Scan for the cell matching the given text and deliver its (X, Y) coordinate at center. 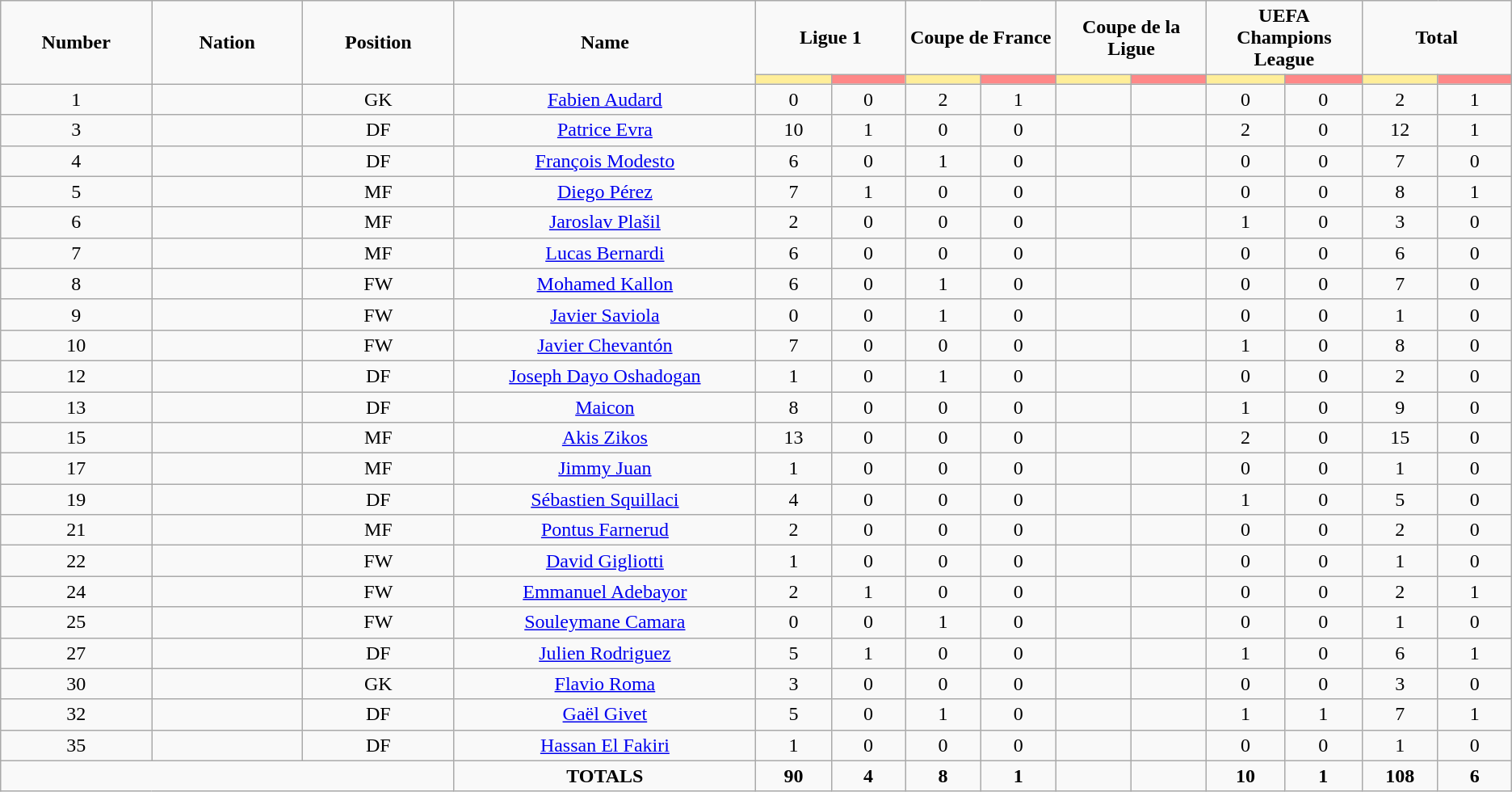
Souleymane Camara (605, 622)
25 (76, 622)
Flavio Roma (605, 684)
Akis Zikos (605, 438)
35 (76, 745)
UEFA Champions League (1284, 38)
17 (76, 469)
Emmanuel Adebayor (605, 592)
Total (1436, 38)
Javier Saviola (605, 314)
Coupe de la Ligue (1132, 38)
32 (76, 714)
David Gigliotti (605, 561)
22 (76, 561)
Maicon (605, 407)
Joseph Dayo Oshadogan (605, 376)
Patrice Evra (605, 130)
Fabien Audard (605, 99)
21 (76, 530)
90 (793, 776)
François Modesto (605, 161)
Coupe de France (981, 38)
TOTALS (605, 776)
Pontus Farnerud (605, 530)
27 (76, 653)
Gaël Givet (605, 714)
Hassan El Fakiri (605, 745)
Number (76, 42)
Sébastien Squillaci (605, 499)
Position (378, 42)
Mohamed Kallon (605, 284)
Jimmy Juan (605, 469)
Javier Chevantón (605, 345)
Lucas Bernardi (605, 253)
Jaroslav Plašil (605, 222)
30 (76, 684)
Name (605, 42)
24 (76, 592)
19 (76, 499)
108 (1400, 776)
Diego Pérez (605, 192)
Julien Rodriguez (605, 653)
Nation (228, 42)
Ligue 1 (830, 38)
